Return [X, Y] of the center of cell containing provided text 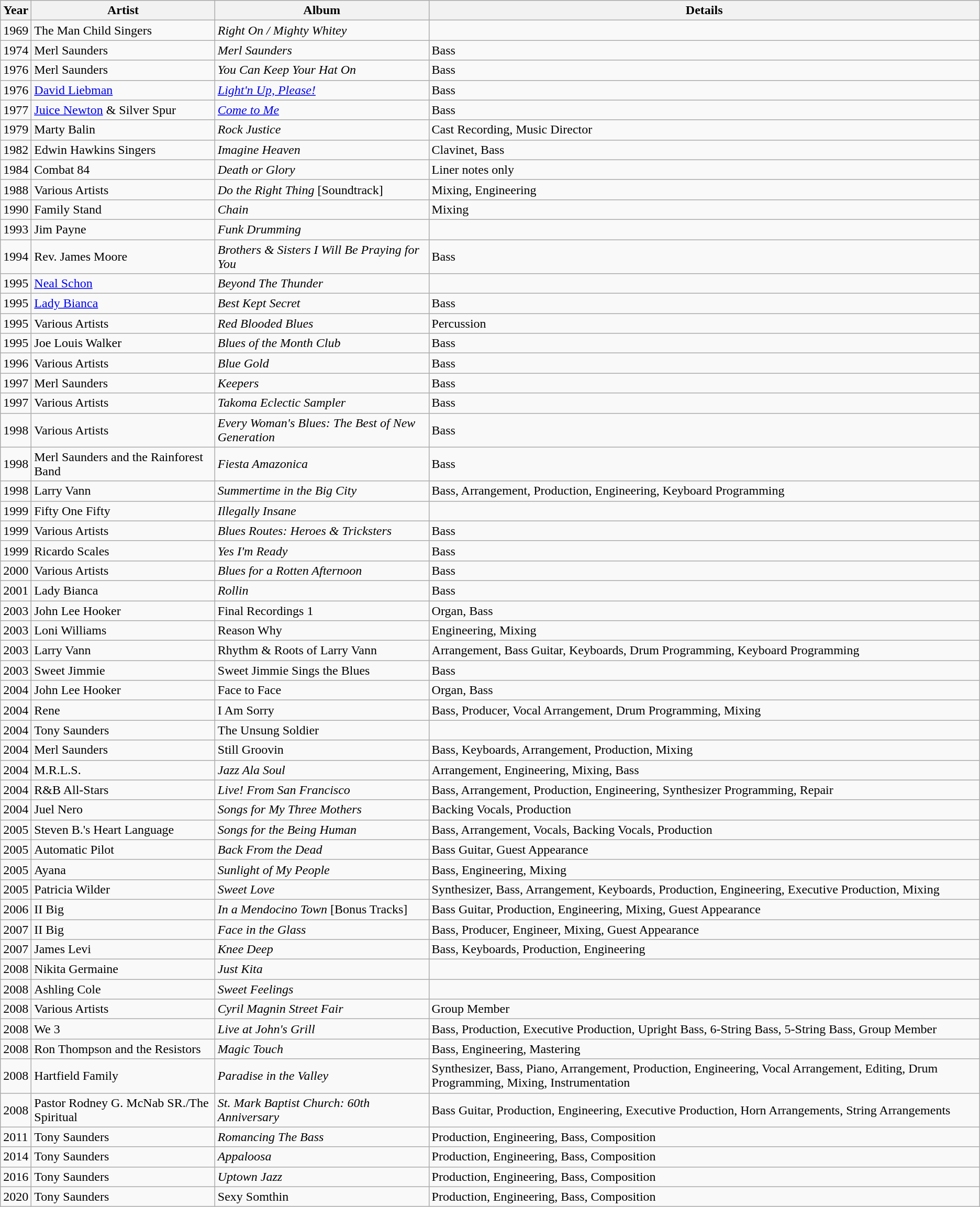
Liner notes only [704, 170]
1979 [16, 130]
Keepers [321, 383]
Sexy Somthin [321, 1197]
Chain [321, 209]
Automatic Pilot [123, 850]
Juel Nero [123, 810]
Family Stand [123, 209]
We 3 [123, 1029]
Jim Payne [123, 229]
Mixing [704, 209]
2001 [16, 590]
Blues Routes: Heroes & Tricksters [321, 531]
Patricia Wilder [123, 889]
1988 [16, 189]
Bass, Keyboards, Arrangement, Production, Mixing [704, 750]
Bass Guitar, Production, Engineering, Mixing, Guest Appearance [704, 909]
Appaloosa [321, 1157]
Live at John's Grill [321, 1029]
Come to Me [321, 110]
Edwin Hawkins Singers [123, 150]
2020 [16, 1197]
Nikita Germaine [123, 969]
Fifty One Fifty [123, 511]
The Man Child Singers [123, 30]
Ayana [123, 869]
Beyond The Thunder [321, 284]
Group Member [704, 1009]
Just Kita [321, 969]
Cast Recording, Music Director [704, 130]
Steven B.'s Heart Language [123, 830]
Bass, Production, Executive Production, Upright Bass, 6-String Bass, 5-String Bass, Group Member [704, 1029]
Rev. James Moore [123, 256]
Bass, Producer, Engineer, Mixing, Guest Appearance [704, 929]
Bass, Engineering, Mastering [704, 1049]
Back From the Dead [321, 850]
Rock Justice [321, 130]
Bass Guitar, Production, Engineering, Executive Production, Horn Arrangements, String Arrangements [704, 1110]
Red Blooded Blues [321, 323]
Backing Vocals, Production [704, 810]
Do the Right Thing [Soundtrack] [321, 189]
R&B All-Stars [123, 790]
Illegally Insane [321, 511]
2016 [16, 1177]
Ashling Cole [123, 989]
Loni Williams [123, 631]
Rollin [321, 590]
Marty Balin [123, 130]
Cyril Magnin Street Fair [321, 1009]
1993 [16, 229]
I Am Sorry [321, 710]
1974 [16, 50]
Jazz Ala Soul [321, 770]
Bass, Engineering, Mixing [704, 869]
2014 [16, 1157]
Face in the Glass [321, 929]
Mixing, Engineering [704, 189]
1984 [16, 170]
Merl Saunders and the Rainforest Band [123, 464]
Ron Thompson and the Resistors [123, 1049]
Best Kept Secret [321, 304]
Light'n Up, Please! [321, 90]
Synthesizer, Bass, Piano, Arrangement, Production, Engineering, Vocal Arrangement, Editing, Drum Programming, Mixing, Instrumentation [704, 1076]
Brothers & Sisters I Will Be Praying for You [321, 256]
Juice Newton & Silver Spur [123, 110]
Joe Louis Walker [123, 343]
Combat 84 [123, 170]
The Unsung Soldier [321, 730]
Hartfield Family [123, 1076]
Uptown Jazz [321, 1177]
Album [321, 10]
Imagine Heaven [321, 150]
In a Mendocino Town [Bonus Tracks] [321, 909]
Every Woman's Blues: The Best of New Generation [321, 430]
Bass, Producer, Vocal Arrangement, Drum Programming, Mixing [704, 710]
Neal Schon [123, 284]
Pastor Rodney G. McNab SR./The Spiritual [123, 1110]
Face to Face [321, 690]
1977 [16, 110]
2011 [16, 1137]
Bass, Keyboards, Production, Engineering [704, 949]
Bass, Arrangement, Production, Engineering, Synthesizer Programming, Repair [704, 790]
Blues of the Month Club [321, 343]
Reason Why [321, 631]
Engineering, Mixing [704, 631]
St. Mark Baptist Church: 60th Anniversary [321, 1110]
Final Recordings 1 [321, 611]
1990 [16, 209]
Still Groovin [321, 750]
Year [16, 10]
Live! From San Francisco [321, 790]
Sweet Jimmie [123, 670]
Paradise in the Valley [321, 1076]
Funk Drumming [321, 229]
Arrangement, Engineering, Mixing, Bass [704, 770]
Right On / Mighty Whitey [321, 30]
Bass, Arrangement, Production, Engineering, Keyboard Programming [704, 491]
Bass, Arrangement, Vocals, Backing Vocals, Production [704, 830]
You Can Keep Your Hat On [321, 70]
Bass Guitar, Guest Appearance [704, 850]
1994 [16, 256]
Blues for a Rotten Afternoon [321, 571]
Synthesizer, Bass, Arrangement, Keyboards, Production, Engineering, Executive Production, Mixing [704, 889]
Death or Glory [321, 170]
Romancing The Bass [321, 1137]
2006 [16, 909]
Ricardo Scales [123, 551]
Sweet Feelings [321, 989]
Rene [123, 710]
Songs for the Being Human [321, 830]
Takoma Eclectic Sampler [321, 403]
Blue Gold [321, 363]
Magic Touch [321, 1049]
Songs for My Three Mothers [321, 810]
Summertime in the Big City [321, 491]
James Levi [123, 949]
Details [704, 10]
2000 [16, 571]
1969 [16, 30]
Percussion [704, 323]
1996 [16, 363]
Fiesta Amazonica [321, 464]
Arrangement, Bass Guitar, Keyboards, Drum Programming, Keyboard Programming [704, 651]
Artist [123, 10]
M.R.L.S. [123, 770]
Knee Deep [321, 949]
1982 [16, 150]
Sunlight of My People [321, 869]
David Liebman [123, 90]
Sweet Jimmie Sings the Blues [321, 670]
Sweet Love [321, 889]
Clavinet, Bass [704, 150]
Yes I'm Ready [321, 551]
Rhythm & Roots of Larry Vann [321, 651]
